For the text-containing cell, return its midpoint in [x, y] coordinate format. 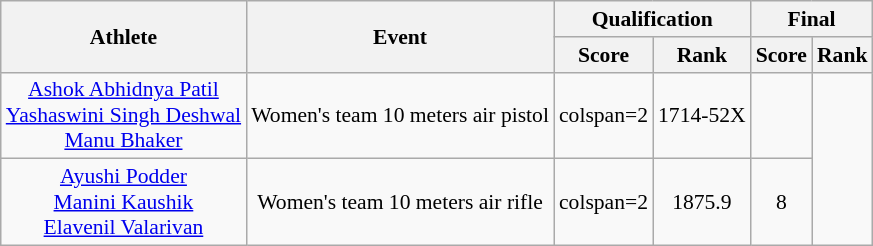
Women's team 10 meters air rifle [400, 202]
1875.9 [702, 202]
Event [400, 36]
Women's team 10 meters air pistol [400, 116]
Athlete [124, 36]
Ayushi PodderManini KaushikElavenil Valarivan [124, 202]
Ashok Abhidnya PatilYashaswini Singh DeshwalManu Bhaker [124, 116]
8 [782, 202]
1714-52X [702, 116]
Final [812, 19]
Qualification [652, 19]
